Output the [X, Y] coordinate of the center of the cell containing the given text.  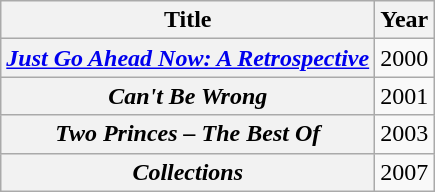
Can't Be Wrong [188, 96]
Title [188, 20]
Two Princes – The Best Of [188, 134]
2000 [404, 58]
Collections [188, 172]
Year [404, 20]
2001 [404, 96]
Just Go Ahead Now: A Retrospective [188, 58]
2007 [404, 172]
2003 [404, 134]
